Search for the cell housing the specified text and yield its (x, y) center coordinate. 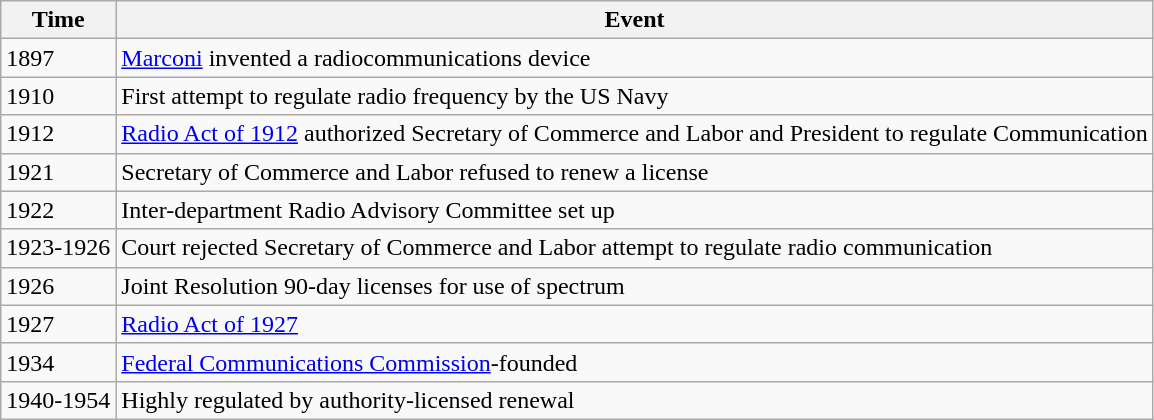
Radio Act of 1912 authorized Secretary of Commerce and Labor and President to regulate Communication (634, 134)
1923-1926 (58, 248)
Inter-department Radio Advisory Committee set up (634, 210)
1926 (58, 286)
1934 (58, 362)
1921 (58, 172)
Time (58, 20)
1910 (58, 96)
Radio Act of 1927 (634, 324)
Marconi invented a radiocommunications device (634, 58)
Event (634, 20)
1940-1954 (58, 400)
1912 (58, 134)
1927 (58, 324)
Secretary of Commerce and Labor refused to renew a license (634, 172)
Joint Resolution 90-day licenses for use of spectrum (634, 286)
Court rejected Secretary of Commerce and Labor attempt to regulate radio communication (634, 248)
First attempt to regulate radio frequency by the US Navy (634, 96)
1897 (58, 58)
Federal Communications Commission-founded (634, 362)
Highly regulated by authority-licensed renewal (634, 400)
1922 (58, 210)
